From the cell containing the given text, extract its center point as (x, y) coordinate. 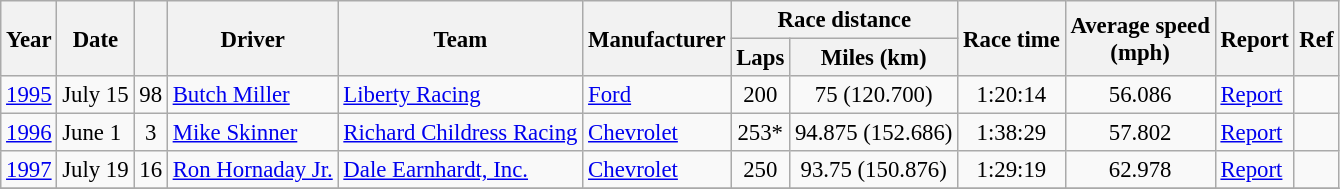
Race distance (844, 20)
July 19 (96, 170)
Race time (1012, 38)
93.75 (150.876) (874, 170)
3 (150, 133)
Butch Miller (252, 95)
Dale Earnhardt, Inc. (460, 170)
56.086 (1140, 95)
Manufacturer (657, 38)
1:20:14 (1012, 95)
July 15 (96, 95)
Average speed(mph) (1140, 38)
1:29:19 (1012, 170)
98 (150, 95)
Ron Hornaday Jr. (252, 170)
250 (760, 170)
Driver (252, 38)
Richard Childress Racing (460, 133)
Ford (657, 95)
62.978 (1140, 170)
94.875 (152.686) (874, 133)
1997 (29, 170)
1:38:29 (1012, 133)
Mike Skinner (252, 133)
June 1 (96, 133)
75 (120.700) (874, 95)
Year (29, 38)
Liberty Racing (460, 95)
253* (760, 133)
Team (460, 38)
16 (150, 170)
Laps (760, 58)
Ref (1316, 38)
Date (96, 38)
Miles (km) (874, 58)
1995 (29, 95)
57.802 (1140, 133)
1996 (29, 133)
200 (760, 95)
